Provide the [x, y] coordinate of the cell's center where the given text is located.  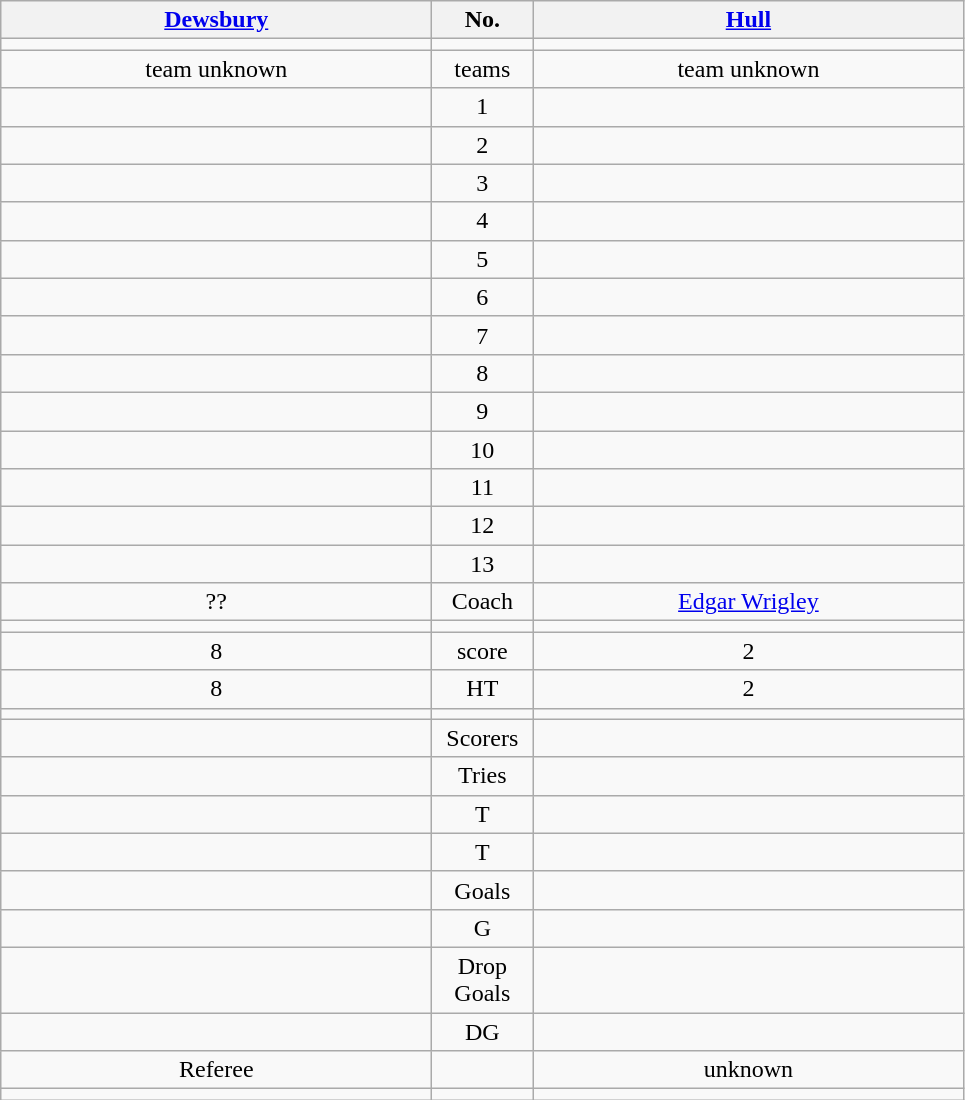
Tries [482, 776]
teams [482, 69]
11 [482, 488]
5 [482, 259]
7 [482, 335]
12 [482, 526]
9 [482, 411]
No. [482, 20]
Edgar Wrigley [748, 602]
Coach [482, 602]
6 [482, 297]
score [482, 651]
Drop Goals [482, 980]
Referee [216, 1070]
Scorers [482, 738]
4 [482, 221]
unknown [748, 1070]
?? [216, 602]
Goals [482, 890]
10 [482, 449]
DG [482, 1031]
13 [482, 564]
G [482, 928]
1 [482, 107]
HT [482, 689]
Dewsbury [216, 20]
3 [482, 183]
Hull [748, 20]
